Provide the (x, y) coordinate of the cell's center where the given text is located.  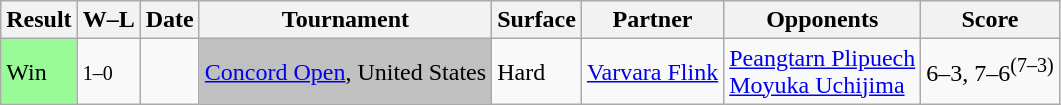
Win (39, 72)
Result (39, 20)
Peangtarn Plipuech Moyuka Uchijima (822, 72)
Concord Open, United States (345, 72)
Surface (537, 20)
Tournament (345, 20)
W–L (108, 20)
1–0 (108, 72)
6–3, 7–6(7–3) (990, 72)
Partner (652, 20)
Hard (537, 72)
Score (990, 20)
Date (170, 20)
Opponents (822, 20)
Varvara Flink (652, 72)
